From the cell containing the given text, extract its center point as (X, Y) coordinate. 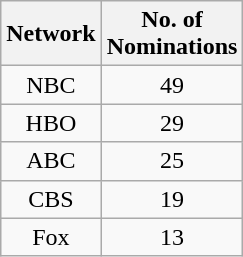
49 (172, 85)
CBS (51, 199)
Network (51, 34)
NBC (51, 85)
HBO (51, 123)
13 (172, 237)
29 (172, 123)
No. ofNominations (172, 34)
Fox (51, 237)
25 (172, 161)
ABC (51, 161)
19 (172, 199)
